Search for the cell housing the specified text and yield its [x, y] center coordinate. 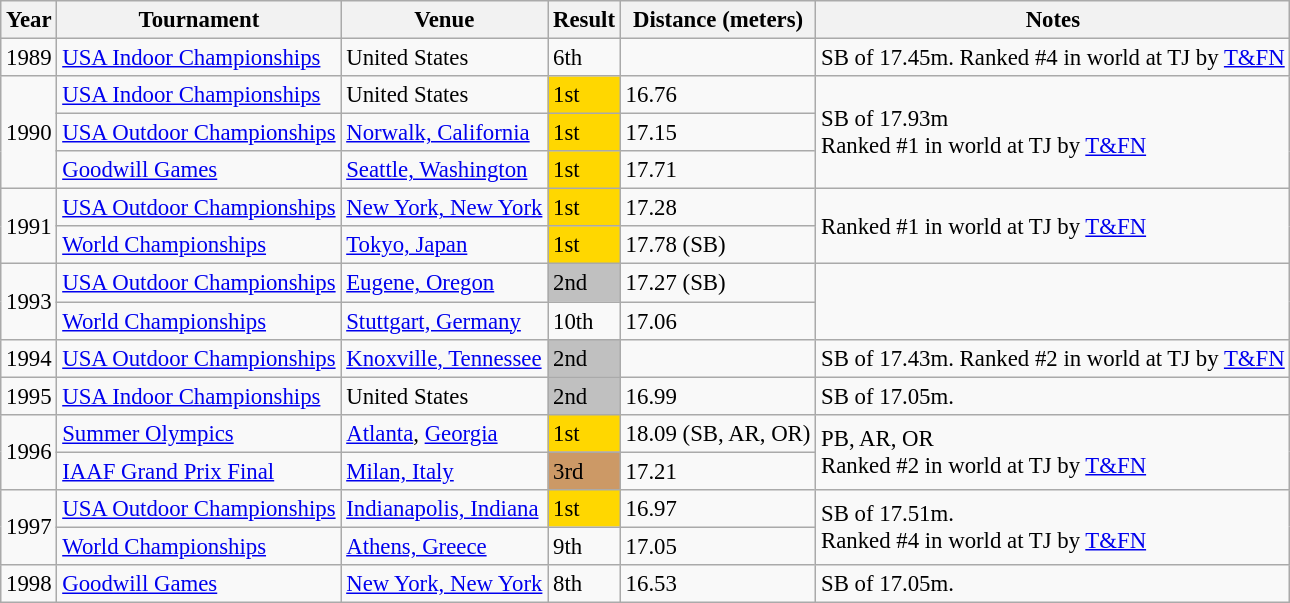
1995 [29, 396]
18.09 (SB, AR, OR) [718, 433]
SB of 17.51m.Ranked #4 in world at TJ by T&FN [1053, 528]
17.21 [718, 471]
17.71 [718, 170]
Result [584, 20]
1989 [29, 58]
SB of 17.93mRanked #1 in world at TJ by T&FN [1053, 132]
IAAF Grand Prix Final [199, 471]
16.97 [718, 509]
Indianapolis, Indiana [444, 509]
Eugene, Oregon [444, 283]
1993 [29, 302]
Athens, Greece [444, 546]
17.78 (SB) [718, 245]
Distance (meters) [718, 20]
1996 [29, 452]
SB of 17.43m. Ranked #2 in world at TJ by T&FN [1053, 358]
Milan, Italy [444, 471]
Year [29, 20]
Seattle, Washington [444, 170]
6th [584, 58]
1990 [29, 132]
17.27 (SB) [718, 283]
Ranked #1 in world at TJ by T&FN [1053, 226]
17.06 [718, 321]
SB of 17.45m. Ranked #4 in world at TJ by T&FN [1053, 58]
Stuttgart, Germany [444, 321]
16.76 [718, 95]
3rd [584, 471]
16.99 [718, 396]
Tokyo, Japan [444, 245]
Atlanta, Georgia [444, 433]
17.05 [718, 546]
16.53 [718, 584]
17.15 [718, 133]
1998 [29, 584]
17.28 [718, 208]
Tournament [199, 20]
PB, AR, ORRanked #2 in world at TJ by T&FN [1053, 452]
1991 [29, 226]
1997 [29, 528]
10th [584, 321]
Summer Olympics [199, 433]
8th [584, 584]
Notes [1053, 20]
Knoxville, Tennessee [444, 358]
Norwalk, California [444, 133]
1994 [29, 358]
Venue [444, 20]
9th [584, 546]
